From the cell containing the given text, extract its center point as [x, y] coordinate. 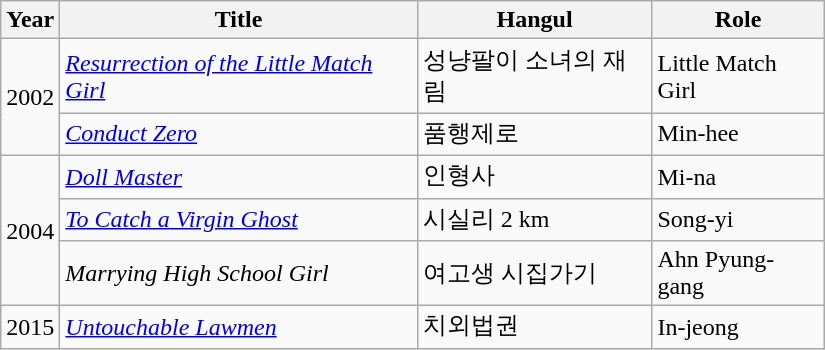
Conduct Zero [238, 134]
Hangul [534, 20]
Min-hee [738, 134]
Marrying High School Girl [238, 274]
Song-yi [738, 220]
Title [238, 20]
인형사 [534, 176]
To Catch a Virgin Ghost [238, 220]
Resurrection of the Little Match Girl [238, 76]
Untouchable Lawmen [238, 328]
여고생 시집가기 [534, 274]
시실리 2 km [534, 220]
2004 [30, 230]
성냥팔이 소녀의 재림 [534, 76]
Year [30, 20]
In-jeong [738, 328]
2002 [30, 98]
2015 [30, 328]
Mi-na [738, 176]
치외법권 [534, 328]
Ahn Pyung-gang [738, 274]
품행제로 [534, 134]
Doll Master [238, 176]
Little Match Girl [738, 76]
Role [738, 20]
